Provide the [x, y] coordinate of the cell's center where the given text is located.  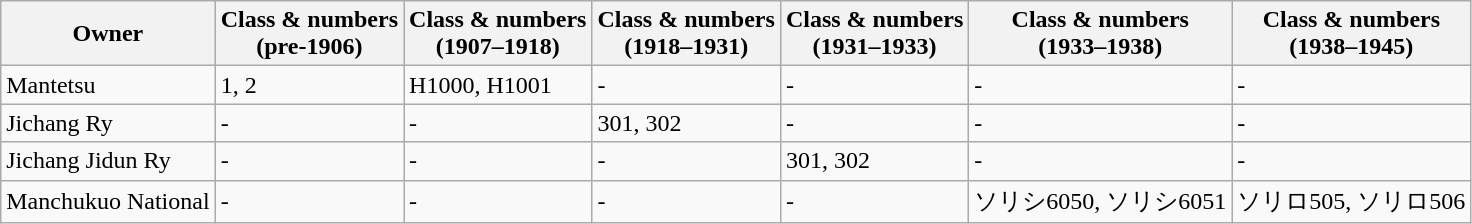
ソリロ505, ソリロ506 [1352, 202]
Manchukuo National [108, 202]
Class & numbers(1918–1931) [686, 34]
Mantetsu [108, 85]
Jichang Jidun Ry [108, 161]
ソリシ6050, ソリシ6051 [1100, 202]
Class & numbers(1933–1938) [1100, 34]
H1000, H1001 [498, 85]
1, 2 [309, 85]
Class & numbers(1907–1918) [498, 34]
Class & numbers(1938–1945) [1352, 34]
Owner [108, 34]
Jichang Ry [108, 123]
Class & numbers(1931–1933) [874, 34]
Class & numbers(pre-1906) [309, 34]
